From the cell containing the given text, extract its center point as (X, Y) coordinate. 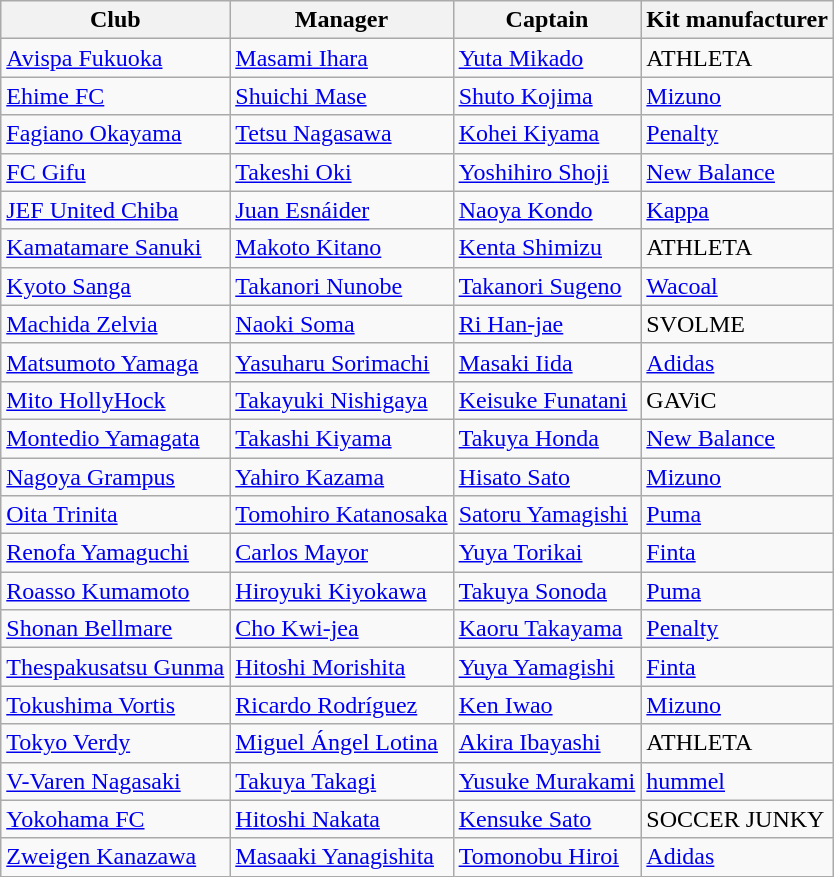
Zweigen Kanazawa (116, 857)
Masaki Iida (547, 362)
Takuya Honda (547, 438)
hummel (738, 781)
Hitoshi Morishita (342, 667)
Machida Zelvia (116, 324)
Kyoto Sanga (116, 286)
Yasuharu Sorimachi (342, 362)
Makoto Kitano (342, 248)
Kenta Shimizu (547, 248)
Tomonobu Hiroi (547, 857)
JEF United Chiba (116, 210)
Ricardo Rodríguez (342, 705)
GAViC (738, 400)
Yahiro Kazama (342, 477)
V-Varen Nagasaki (116, 781)
Ehime FC (116, 96)
Club (116, 20)
Fagiano Okayama (116, 134)
Matsumoto Yamaga (116, 362)
Takeshi Oki (342, 172)
Nagoya Grampus (116, 477)
Takashi Kiyama (342, 438)
Yoshihiro Shoji (547, 172)
Shonan Bellmare (116, 629)
SOCCER JUNKY (738, 819)
Yokohama FC (116, 819)
Captain (547, 20)
SVOLME (738, 324)
Renofa Yamaguchi (116, 553)
Masaaki Yanagishita (342, 857)
Naoki Soma (342, 324)
Tokushima Vortis (116, 705)
Ken Iwao (547, 705)
Shuto Kojima (547, 96)
Hitoshi Nakata (342, 819)
Oita Trinita (116, 515)
Takanori Sugeno (547, 286)
Yuya Yamagishi (547, 667)
Tomohiro Katanosaka (342, 515)
Shuichi Mase (342, 96)
Kamatamare Sanuki (116, 248)
Juan Esnáider (342, 210)
Hiroyuki Kiyokawa (342, 591)
Tetsu Nagasawa (342, 134)
Kit manufacturer (738, 20)
Kaoru Takayama (547, 629)
Takuya Sonoda (547, 591)
Roasso Kumamoto (116, 591)
Takuya Takagi (342, 781)
Akira Ibayashi (547, 743)
Montedio Yamagata (116, 438)
Cho Kwi-jea (342, 629)
Satoru Yamagishi (547, 515)
Kensuke Sato (547, 819)
Hisato Sato (547, 477)
Keisuke Funatani (547, 400)
Naoya Kondo (547, 210)
Thespakusatsu Gunma (116, 667)
Ri Han-jae (547, 324)
Takayuki Nishigaya (342, 400)
FC Gifu (116, 172)
Kohei Kiyama (547, 134)
Tokyo Verdy (116, 743)
Takanori Nunobe (342, 286)
Carlos Mayor (342, 553)
Mito HollyHock (116, 400)
Masami Ihara (342, 58)
Manager (342, 20)
Yuta Mikado (547, 58)
Avispa Fukuoka (116, 58)
Yuya Torikai (547, 553)
Miguel Ángel Lotina (342, 743)
Kappa (738, 210)
Yusuke Murakami (547, 781)
Wacoal (738, 286)
